Identify which cell holds the provided text, then report its (x, y) central coordinate. 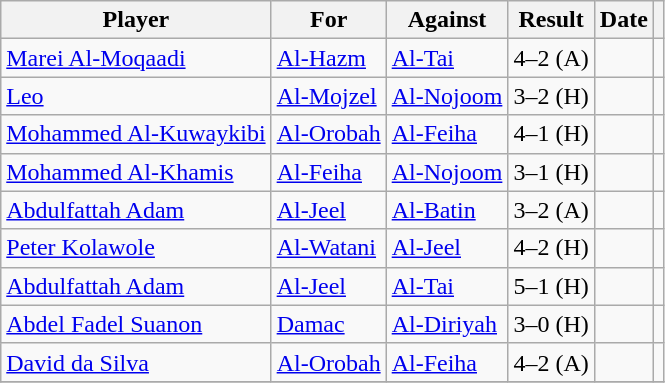
Al-Batin (447, 210)
5–1 (H) (551, 286)
Leo (136, 96)
Peter Kolawole (136, 248)
Al-Diriyah (447, 324)
4–2 (H) (551, 248)
3–2 (H) (551, 96)
4–1 (H) (551, 134)
Against (447, 20)
Damac (328, 324)
For (328, 20)
Marei Al-Moqaadi (136, 58)
3–1 (H) (551, 172)
Result (551, 20)
Al-Mojzel (328, 96)
Mohammed Al-Khamis (136, 172)
Mohammed Al-Kuwaykibi (136, 134)
3–2 (A) (551, 210)
Al-Watani (328, 248)
Abdel Fadel Suanon (136, 324)
Al-Hazm (328, 58)
Date (624, 20)
Player (136, 20)
3–0 (H) (551, 324)
David da Silva (136, 362)
